Return the [x, y] coordinate for the center point of the cell that contains the specified text.  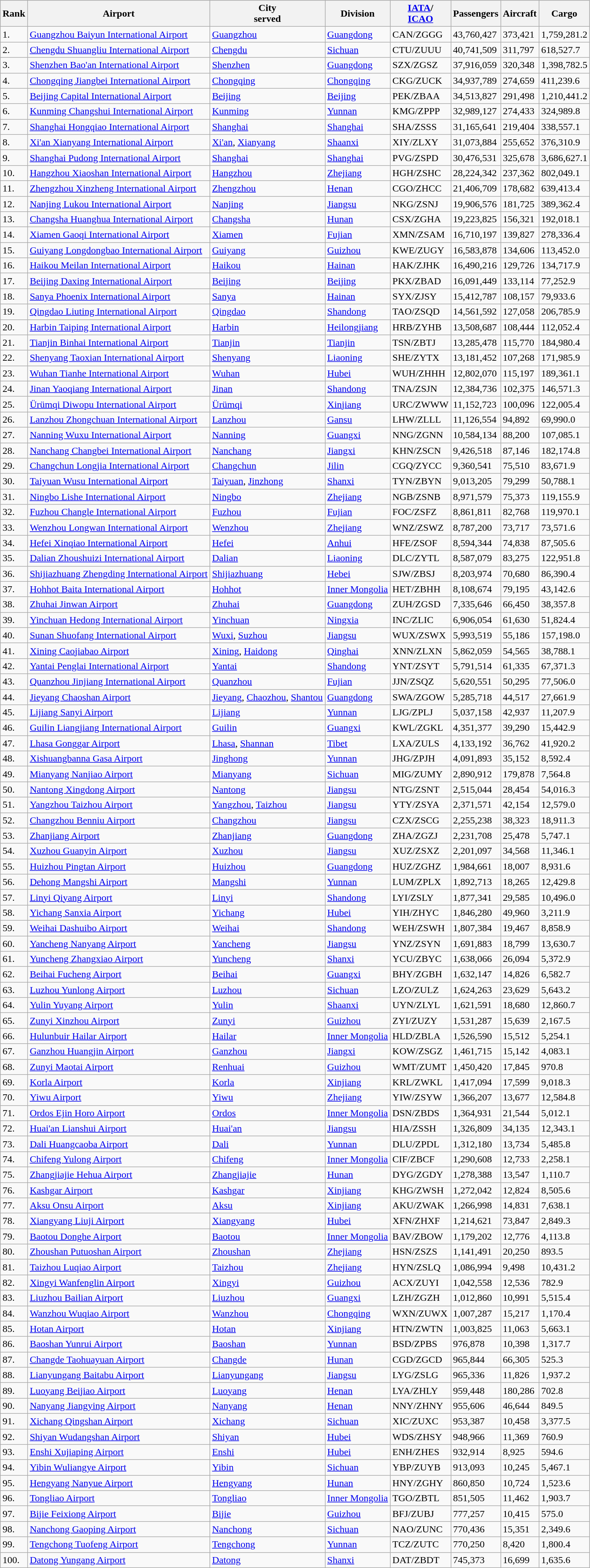
1,892,713 [475, 882]
HGH/ZSHC [421, 173]
69. [14, 1082]
7,638.1 [564, 1206]
Hengyang [267, 1483]
51. [14, 805]
122,005.4 [564, 404]
75. [14, 1174]
Yichang [267, 913]
Harbin Taiping International Airport [119, 327]
49. [14, 774]
1,526,590 [475, 1036]
1,624,263 [475, 990]
760.9 [564, 1437]
91. [14, 1421]
XFN/ZHXF [421, 1221]
77. [14, 1206]
Xuzhou Guanyin Airport [119, 851]
206,785.9 [564, 312]
11,126,554 [475, 419]
Datong [267, 1560]
8,925 [520, 1452]
11,152,723 [475, 404]
Xining, Haidong [267, 651]
94,892 [520, 419]
18,911.3 [564, 820]
965,844 [475, 1360]
15,412,787 [475, 296]
WMT/ZUMT [421, 1067]
127,058 [520, 312]
Liuzhou Bailian Airport [119, 1298]
1,621,591 [475, 1005]
8,931.6 [564, 866]
27,661.9 [564, 697]
36,762 [520, 743]
Hotan Airport [119, 1329]
26,094 [520, 959]
NNG/ZGNN [421, 435]
Enshi Xujiaping Airport [119, 1452]
83,275 [520, 558]
12,536 [520, 1283]
34,135 [520, 1128]
Changchun [267, 466]
32. [14, 512]
Xi'an Xianyang International Airport [119, 142]
86,390.4 [564, 574]
13,547 [520, 1174]
115,197 [520, 373]
Beihai [267, 974]
11,369 [520, 1437]
CZX/ZSCG [421, 820]
Shanghai Hongqiao International Airport [119, 127]
376,310.9 [564, 142]
Fuzhou [267, 512]
Lianyungang Baitabu Airport [119, 1375]
Heilongjiang [358, 327]
19,906,576 [475, 204]
25,478 [520, 836]
5,620,551 [475, 681]
4,091,893 [475, 759]
Jieyang, Chaozhou, Shantou [267, 697]
8,594,344 [475, 543]
Gansu [358, 419]
59. [14, 928]
12,429.8 [564, 882]
Chifeng Yulong Airport [119, 1159]
10,496.0 [564, 897]
5,663.1 [564, 1329]
NKG/ZSNJ [421, 204]
85. [14, 1329]
99. [14, 1545]
1,326,809 [475, 1128]
1,417,094 [475, 1082]
Yibin [267, 1468]
63. [14, 990]
15,217 [520, 1313]
38,357.8 [564, 604]
92. [14, 1437]
Wuxi, Suzhou [267, 635]
Changzhou [267, 820]
770,250 [475, 1545]
1,003,825 [475, 1329]
ZUH/ZGSD [421, 604]
XNN/ZLXN [421, 651]
39. [14, 620]
44,517 [520, 697]
CGD/ZGCD [421, 1360]
Ningbo [267, 497]
42,937 [520, 713]
HIA/ZSSH [421, 1128]
23. [14, 373]
39,290 [520, 728]
61,630 [520, 620]
5,515.4 [564, 1298]
30,476,531 [475, 157]
100,096 [520, 404]
IATA/ICAO [421, 14]
67. [14, 1051]
9,013,205 [475, 481]
970.8 [564, 1067]
52. [14, 820]
Mangshi [267, 882]
Fuzhou Changle International Airport [119, 512]
34,568 [520, 851]
Ürümqi Diwopu International Airport [119, 404]
8,505.6 [564, 1190]
893.5 [564, 1252]
LYA/ZHLY [421, 1390]
12,579.0 [564, 805]
Dalian Zhoushuizi International Airport [119, 558]
31,073,884 [475, 142]
178,682 [520, 188]
FOC/ZSFZ [421, 512]
CGO/ZHCC [421, 188]
Xishuangbanna Gasa Airport [119, 759]
1,903.7 [564, 1498]
Dali [267, 1144]
Changsha Huanghua International Airport [119, 219]
JHG/ZPJH [421, 759]
20. [14, 327]
1,398,782.5 [564, 65]
Renhuai [267, 1067]
CGQ/ZYCC [421, 466]
28. [14, 451]
745,373 [475, 1560]
XIY/ZLXY [421, 142]
1,214,621 [475, 1221]
DLC/ZYTL [421, 558]
70,680 [520, 574]
8,971,579 [475, 497]
Ganzhou [267, 1051]
Nanchong [267, 1529]
2,849.3 [564, 1221]
Nanchang Changbei International Airport [119, 451]
770,436 [475, 1529]
Xichang Qingshan Airport [119, 1421]
55,186 [520, 635]
77,252.9 [564, 281]
78. [14, 1221]
URC/ZWWW [421, 404]
955,606 [475, 1406]
CAN/ZGGG [421, 34]
73,571.6 [564, 528]
Lanzhou [267, 419]
1,317.7 [564, 1344]
10,584,134 [475, 435]
Beijing Daxing International Airport [119, 281]
Yuncheng [267, 959]
525.3 [564, 1360]
1,272,042 [475, 1190]
Tianjin Binhai International Airport [119, 343]
23,629 [520, 990]
27. [14, 435]
Wenzhou [267, 528]
4,113.8 [564, 1236]
6,582.7 [564, 974]
46. [14, 728]
782.9 [564, 1283]
1,278,388 [475, 1174]
95. [14, 1483]
Shijiazhuang Zhengding International Airport [119, 574]
Linyi [267, 897]
1. [14, 34]
41. [14, 651]
8. [14, 142]
Shiyan [267, 1437]
Kashgar [267, 1190]
156,321 [520, 219]
9,360,541 [475, 466]
Hefei Xinqiao International Airport [119, 543]
48. [14, 759]
YCU/ZBYC [421, 959]
1,807,384 [475, 928]
Nantong [267, 789]
46,644 [520, 1406]
74. [14, 1159]
21,406,709 [475, 188]
Chengdu Shuangliu International Airport [119, 50]
34,513,827 [475, 96]
Xiangyang Liuji Airport [119, 1221]
12,343.1 [564, 1128]
Yichang Sanxia Airport [119, 913]
XUZ/ZSXZ [421, 851]
2,258.1 [564, 1159]
YTY/ZSYA [421, 805]
Xingyi [267, 1283]
13. [14, 219]
Shenzhen Bao'an International Airport [119, 65]
Ürümqi [267, 404]
5,012.1 [564, 1113]
Taizhou Luqiao Airport [119, 1267]
Aksu [267, 1206]
108,157 [520, 296]
Xuzhou [267, 851]
TSN/ZBTJ [421, 343]
87,146 [520, 451]
79,299 [520, 481]
157,198.0 [564, 635]
Yulin Yuyang Airport [119, 1005]
26. [14, 419]
76. [14, 1190]
10,991 [520, 1298]
50,295 [520, 681]
43,760,427 [475, 34]
18,799 [520, 944]
Guiyang Longdongbao International Airport [119, 250]
Yinchuan Hedong International Airport [119, 620]
HET/ZBHH [421, 589]
LYG/ZSLG [421, 1375]
BAV/ZBOW [421, 1236]
129,726 [520, 266]
639,413.4 [564, 188]
11,346.1 [564, 851]
Lhasa, Shannan [267, 743]
8,203,974 [475, 574]
Nanchang [267, 451]
Enshi [267, 1452]
13,630.7 [564, 944]
338,557.1 [564, 127]
94. [14, 1468]
Lijiang [267, 713]
Jinan Yaoqiang International Airport [119, 389]
Changchun Longjia International Airport [119, 466]
16,490,216 [475, 266]
70. [14, 1098]
HAK/ZJHK [421, 266]
7. [14, 127]
119,970.1 [564, 512]
BHY/ZGBH [421, 974]
6. [14, 111]
12,384,736 [475, 389]
134,606 [520, 250]
Haikou [267, 266]
83,671.9 [564, 466]
Changzhou Benniu Airport [119, 820]
Yangzhou Taizhou Airport [119, 805]
2. [14, 50]
Yinchuan [267, 620]
146,571.3 [564, 389]
56. [14, 882]
4,351,377 [475, 728]
9,018.3 [564, 1082]
Baotou Donghe Airport [119, 1236]
29. [14, 466]
1,312,180 [475, 1144]
Zhoushan Putuoshan Airport [119, 1252]
2,349.6 [564, 1529]
42. [14, 666]
594.6 [564, 1452]
15,639 [520, 1021]
MIG/ZUMY [421, 774]
Dali Huangcaoba Airport [119, 1144]
Taiyuan, Jinzhong [267, 481]
Guangzhou Baiyun International Airport [119, 34]
38,323 [520, 820]
21,544 [520, 1113]
Quanzhou Jinjiang International Airport [119, 681]
Luzhou [267, 990]
TAO/ZSQD [421, 312]
14,561,592 [475, 312]
Hailar [267, 1036]
65. [14, 1021]
62. [14, 974]
YBP/ZUYB [421, 1468]
1,450,420 [475, 1067]
Tengchong [267, 1545]
Aircraft [520, 14]
Dalian [267, 558]
74,838 [520, 543]
Jinghong [267, 759]
CTU/ZUUU [421, 50]
Jinan [267, 389]
KMG/ZPPP [421, 111]
HFE/ZSOF [421, 543]
Nantong Xingdong Airport [119, 789]
20,250 [520, 1252]
LXA/ZULS [421, 743]
66. [14, 1036]
49,960 [520, 913]
Shenyang Taoxian International Airport [119, 358]
33. [14, 528]
CIF/ZBCF [421, 1159]
Huizhou [267, 866]
WDS/ZHSY [421, 1437]
6,906,054 [475, 620]
24. [14, 389]
Luoyang [267, 1390]
Airport [119, 14]
38,788.1 [564, 651]
10. [14, 173]
Hotan [267, 1329]
HYN/ZSLQ [421, 1267]
17,845 [520, 1067]
Ningbo Lishe International Airport [119, 497]
19,467 [520, 928]
320,348 [520, 65]
389,362.4 [564, 204]
Yangzhou, Taizhou [267, 805]
Guilin [267, 728]
Changsha [267, 219]
12,802,070 [475, 373]
81. [14, 1267]
777,257 [475, 1514]
17,599 [520, 1082]
Luoyang Beijiao Airport [119, 1390]
15,142 [520, 1051]
Lijiang Sanyi Airport [119, 713]
Chongqing Jiangbei International Airport [119, 81]
102,375 [520, 389]
Shenzhen [267, 65]
30. [14, 481]
47. [14, 743]
88,200 [520, 435]
1,800.4 [564, 1545]
61. [14, 959]
SHE/ZYTX [421, 358]
KOW/ZSGZ [421, 1051]
Linyi Qiyang Airport [119, 897]
45. [14, 713]
Zhuhai Jinwan Airport [119, 604]
411,239.6 [564, 81]
Mianyang [267, 774]
KRL/ZWKL [421, 1082]
1,632,147 [475, 974]
NAO/ZUNC [421, 1529]
3,377.5 [564, 1421]
PEK/ZBAA [421, 96]
8,861,811 [475, 512]
18,680 [520, 1005]
107,268 [520, 358]
CKG/ZUCK [421, 81]
Cityserved [267, 14]
1,086,994 [475, 1267]
1,877,341 [475, 897]
79,933.6 [564, 296]
LHW/ZLLL [421, 419]
Yiwu Airport [119, 1098]
79. [14, 1236]
YIH/ZHYC [421, 913]
179,878 [520, 774]
79,195 [520, 589]
5,037,158 [475, 713]
7,335,646 [475, 604]
12,733 [520, 1159]
35,152 [520, 759]
LZH/ZGZH [421, 1298]
325,678 [520, 157]
108,444 [520, 327]
100. [14, 1560]
5,254.1 [564, 1036]
Huai'an [267, 1128]
Xingyi Wanfenglin Airport [119, 1283]
Yantai [267, 666]
LUM/ZPLX [421, 882]
Hulunbuir Hailar Airport [119, 1036]
69,990.0 [564, 419]
XMN/ZSAM [421, 235]
57. [14, 897]
1,110.7 [564, 1174]
29,585 [520, 897]
Hengyang Nanyue Airport [119, 1483]
Zhanjiang [267, 836]
Chifeng [267, 1159]
12,824 [520, 1190]
88. [14, 1375]
Zhangjiajie [267, 1174]
1,523.6 [564, 1483]
291,498 [520, 96]
Xiamen Gaoqi International Airport [119, 235]
WXN/ZUWX [421, 1313]
72. [14, 1128]
TCZ/ZUTC [421, 1545]
171,985.9 [564, 358]
WUH/ZHHH [421, 373]
851,505 [475, 1498]
KHG/ZWSH [421, 1190]
10,245 [520, 1468]
12,776 [520, 1236]
XIC/ZUXC [421, 1421]
16,710,197 [475, 235]
Hohhot [267, 589]
1,007,287 [475, 1313]
15. [14, 250]
4,133,192 [475, 743]
11,207.9 [564, 713]
ZHA/ZGZJ [421, 836]
5,747.1 [564, 836]
31. [14, 497]
83. [14, 1298]
YNZ/ZSYN [421, 944]
75,510 [520, 466]
71. [14, 1113]
2,255,238 [475, 820]
ZYI/ZUZY [421, 1021]
Yiwu [267, 1098]
Hebei [358, 574]
4,083.1 [564, 1051]
Hohhot Baita International Airport [119, 589]
Nanjing Lukou International Airport [119, 204]
849.5 [564, 1406]
Qinghai [358, 651]
953,387 [475, 1421]
1,042,558 [475, 1283]
Sanya Phoenix International Airport [119, 296]
Shanghai Pudong International Airport [119, 157]
Kunming Changshui International Airport [119, 111]
32,989,127 [475, 111]
Shenyang [267, 358]
Ordos Ejin Horo Airport [119, 1113]
Korla Airport [119, 1082]
119,155.9 [564, 497]
122,951.8 [564, 558]
184,980.4 [564, 343]
12. [14, 204]
7,564.8 [564, 774]
3,211.9 [564, 913]
1,290,608 [475, 1159]
10,431.2 [564, 1267]
Luzhou Yunlong Airport [119, 990]
1,937.2 [564, 1375]
3,686,627.1 [564, 157]
Wenzhou Longwan International Airport [119, 528]
5,485.8 [564, 1144]
82,768 [520, 512]
13,285,478 [475, 343]
66,450 [520, 604]
Changde Taohuayuan Airport [119, 1360]
1,846,280 [475, 913]
Quanzhou [267, 681]
LYI/ZSLY [421, 897]
Taizhou [267, 1267]
134,717.9 [564, 266]
Yantai Penglai International Airport [119, 666]
Zhengzhou Xinzheng International Airport [119, 188]
1,531,287 [475, 1021]
Anhui [358, 543]
86. [14, 1344]
BSD/ZPBS [421, 1344]
Tongliao Airport [119, 1498]
DLU/ZPDL [421, 1144]
HNY/ZGHY [421, 1483]
5,993,519 [475, 635]
54,565 [520, 651]
40. [14, 635]
107,085.1 [564, 435]
28,454 [520, 789]
BFJ/ZUBJ [421, 1514]
Wanzhou Wuqiao Airport [119, 1313]
12,860.7 [564, 1005]
Harbin [267, 327]
15,351 [520, 1529]
51,824.4 [564, 620]
SZX/ZGSZ [421, 65]
PKX/ZBAD [421, 281]
HTN/ZWTN [421, 1329]
Yibin Wuliangye Airport [119, 1468]
Aksu Onsu Airport [119, 1206]
965,336 [475, 1375]
55. [14, 866]
Weihai Dashuibo Airport [119, 928]
9,498 [520, 1267]
Sunan Shuofang International Airport [119, 635]
1,012,860 [475, 1298]
HLD/ZBLA [421, 1036]
80. [14, 1252]
WEH/ZSWH [421, 928]
1,141,491 [475, 1252]
Ordos [267, 1113]
189,361.1 [564, 373]
14,831 [520, 1206]
13,508,687 [475, 327]
1,759,281.2 [564, 34]
Yancheng Nanyang Airport [119, 944]
73. [14, 1144]
Xi'an, Xianyang [267, 142]
133,114 [520, 281]
8,587,079 [475, 558]
1,266,998 [475, 1206]
324,989.8 [564, 111]
Huizhou Pingtan Airport [119, 866]
11,063 [520, 1329]
Beihai Fucheng Airport [119, 974]
255,652 [520, 142]
Rank [14, 14]
21. [14, 343]
DAT/ZBDT [421, 1560]
5. [14, 96]
18. [14, 296]
10,724 [520, 1483]
181,725 [520, 204]
HUZ/ZGHZ [421, 866]
58. [14, 913]
13,734 [520, 1144]
84. [14, 1313]
Qingdao Liuting International Airport [119, 312]
1,691,883 [475, 944]
Zhengzhou [267, 188]
Taiyuan Wusu International Airport [119, 481]
932,914 [475, 1452]
LZO/ZULZ [421, 990]
96. [14, 1498]
14. [14, 235]
43. [14, 681]
Baoshan [267, 1344]
192,018.1 [564, 219]
180,286 [520, 1390]
16. [14, 266]
Tengchong Tuofeng Airport [119, 1545]
Zhanjiang Airport [119, 836]
2,201,097 [475, 851]
10,458 [520, 1421]
5,791,514 [475, 666]
1,638,066 [475, 959]
Xichang [267, 1421]
1,366,207 [475, 1098]
SWA/ZGOW [421, 697]
KHN/ZSCN [421, 451]
Zunyi Maotai Airport [119, 1067]
115,770 [520, 343]
SHA/ZSSS [421, 127]
3. [14, 65]
219,404 [520, 127]
JJN/ZSQZ [421, 681]
Hefei [267, 543]
Bijie Feixiong Airport [119, 1514]
18,007 [520, 866]
31,165,641 [475, 127]
237,362 [520, 173]
PVG/ZSPD [421, 157]
Xining Caojiabao Airport [119, 651]
Haikou Meilan International Airport [119, 266]
Huai'an Lianshui Airport [119, 1128]
90. [14, 1406]
Xiangyang [267, 1221]
618,527.7 [564, 50]
22. [14, 358]
YIW/ZSYW [421, 1098]
Wuhan [267, 373]
Hangzhou [267, 173]
35. [14, 558]
Baotou [267, 1236]
61,335 [520, 666]
5,862,059 [475, 651]
15,512 [520, 1036]
13,677 [520, 1098]
2,371,571 [475, 805]
2,890,912 [475, 774]
98. [14, 1529]
82. [14, 1283]
9. [14, 157]
Qingdao [267, 312]
97. [14, 1514]
INC/ZLIC [421, 620]
Division [358, 14]
11. [14, 188]
Zunyi Xinzhou Airport [119, 1021]
948,966 [475, 1437]
9,426,518 [475, 451]
40,741,509 [475, 50]
Bijie [267, 1514]
Shiyan Wudangshan Airport [119, 1437]
ACX/ZUYI [421, 1283]
Nanchong Gaoping Airport [119, 1529]
Shijiazhuang [267, 574]
Jieyang Chaoshan Airport [119, 697]
Guiyang [267, 250]
2,231,708 [475, 836]
SJW/ZBSJ [421, 574]
87. [14, 1360]
64. [14, 1005]
15,442.9 [564, 728]
60. [14, 944]
Ganzhou Huangjin Airport [119, 1051]
Kunming [267, 111]
34. [14, 543]
DSN/ZBDS [421, 1113]
67,371.3 [564, 666]
11,826 [520, 1375]
Tibet [358, 743]
274,659 [520, 81]
Yulin [267, 1005]
UYN/ZLYL [421, 1005]
89. [14, 1390]
976,878 [475, 1344]
13,181,452 [475, 358]
1,364,931 [475, 1113]
274,433 [520, 111]
Jilin [358, 466]
TNA/ZSJN [421, 389]
Passengers [475, 14]
4. [14, 81]
CSX/ZGHA [421, 219]
Chengdu [267, 50]
Nanning Wuxu International Airport [119, 435]
112,052.4 [564, 327]
41,920.2 [564, 743]
311,797 [520, 50]
8,592.4 [564, 759]
Zhuhai [267, 604]
913,093 [475, 1468]
38. [14, 604]
5,372.9 [564, 959]
25. [14, 404]
Wuhan Tianhe International Airport [119, 373]
Cargo [564, 14]
42,154 [520, 805]
16,091,449 [475, 281]
Nanning [267, 435]
802,049.1 [564, 173]
Xiamen [267, 235]
Hangzhou Xiaoshan International Airport [119, 173]
373,421 [520, 34]
11,462 [520, 1498]
1,210,441.2 [564, 96]
5,467.1 [564, 1468]
TYN/ZBYN [421, 481]
Nanyang [267, 1406]
Weihai [267, 928]
AKU/ZWAK [421, 1206]
37,916,059 [475, 65]
Datong Yungang Airport [119, 1560]
Tongliao [267, 1498]
Yuncheng Zhangxiao Airport [119, 959]
YNT/ZSYT [421, 666]
Mianyang Nanjiao Airport [119, 774]
1,984,661 [475, 866]
19. [14, 312]
12,584.8 [564, 1098]
73,847 [520, 1221]
TGO/ZBTL [421, 1498]
54. [14, 851]
5,285,718 [475, 697]
Baoshan Yunrui Airport [119, 1344]
KWL/ZGKL [421, 728]
36. [14, 574]
Guilin Liangjiang International Airport [119, 728]
1,635.6 [564, 1560]
Lanzhou Zhongchuan International Airport [119, 419]
77,506.0 [564, 681]
Nanyang Jiangying Airport [119, 1406]
278,336.4 [564, 235]
8,108,674 [475, 589]
1,179,202 [475, 1236]
18,265 [520, 882]
ENH/ZHES [421, 1452]
DYG/ZGDY [421, 1174]
NTG/ZSNT [421, 789]
2,515,044 [475, 789]
87,505.6 [564, 543]
Zunyi [267, 1021]
34,937,789 [475, 81]
14,826 [520, 974]
Ningxia [358, 620]
Lhasa Gonggar Airport [119, 743]
Lianyungang [267, 1375]
Dehong Mangshi Airport [119, 882]
50,788.1 [564, 481]
Liuzhou [267, 1298]
10,415 [520, 1514]
139,827 [520, 235]
37. [14, 589]
WUX/ZSWX [421, 635]
NNY/ZHNY [421, 1406]
KWE/ZUGY [421, 250]
2,167.5 [564, 1021]
8,787,200 [475, 528]
66,305 [520, 1360]
10,398 [520, 1344]
113,452.0 [564, 250]
43,142.6 [564, 589]
53. [14, 836]
Changde [267, 1360]
28,224,342 [475, 173]
SYX/ZJSY [421, 296]
182,174.8 [564, 451]
8,420 [520, 1545]
50. [14, 789]
93. [14, 1452]
Beijing Capital International Airport [119, 96]
1,461,715 [475, 1051]
8,858.9 [564, 928]
NGB/ZSNB [421, 497]
860,850 [475, 1483]
16,583,878 [475, 250]
19,223,825 [475, 219]
44. [14, 697]
73,717 [520, 528]
Nanjing [267, 204]
Zhoushan [267, 1252]
Zhangjiajie Hehua Airport [119, 1174]
68. [14, 1067]
HSN/ZSZS [421, 1252]
Korla [267, 1082]
17. [14, 281]
Wanzhou [267, 1313]
575.0 [564, 1514]
5,643.2 [564, 990]
LJG/ZPLJ [421, 713]
WNZ/ZSWZ [421, 528]
Yancheng [267, 944]
Kashgar Airport [119, 1190]
959,448 [475, 1390]
54,016.3 [564, 789]
Guangzhou [267, 34]
Sanya [267, 296]
702.8 [564, 1390]
16,699 [520, 1560]
HRB/ZYHB [421, 327]
1,170.4 [564, 1313]
75,373 [520, 497]
